Scan for the cell matching the given text and deliver its [X, Y] coordinate at center. 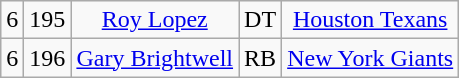
Gary Brightwell [155, 58]
Roy Lopez [155, 20]
DT [260, 20]
196 [48, 58]
195 [48, 20]
New York Giants [370, 58]
RB [260, 58]
Houston Texans [370, 20]
